Extract the (X, Y) coordinate from the center of the cell holding the provided text.  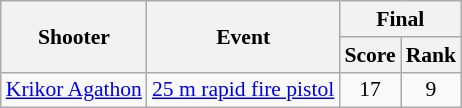
Event (243, 36)
9 (432, 90)
Final (400, 19)
Krikor Agathon (74, 90)
25 m rapid fire pistol (243, 90)
Rank (432, 55)
Shooter (74, 36)
Score (370, 55)
17 (370, 90)
